Extract the [x, y] coordinate from the center of the cell holding the provided text.  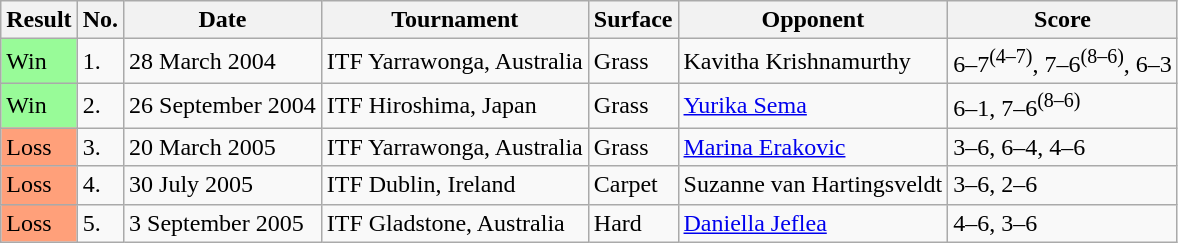
No. [100, 20]
5. [100, 223]
Tournament [454, 20]
ITF Hiroshima, Japan [454, 106]
4. [100, 185]
3–6, 2–6 [1063, 185]
26 September 2004 [223, 106]
Surface [633, 20]
Daniella Jeflea [813, 223]
Hard [633, 223]
Opponent [813, 20]
Date [223, 20]
Kavitha Krishnamurthy [813, 62]
Yurika Sema [813, 106]
28 March 2004 [223, 62]
6–7(4–7), 7–6(8–6), 6–3 [1063, 62]
3. [100, 147]
ITF Dublin, Ireland [454, 185]
1. [100, 62]
20 March 2005 [223, 147]
Result [39, 20]
4–6, 3–6 [1063, 223]
Carpet [633, 185]
3 September 2005 [223, 223]
2. [100, 106]
Score [1063, 20]
ITF Gladstone, Australia [454, 223]
6–1, 7–6(8–6) [1063, 106]
30 July 2005 [223, 185]
3–6, 6–4, 4–6 [1063, 147]
Suzanne van Hartingsveldt [813, 185]
Marina Erakovic [813, 147]
